Find where the given text appears and provide that cell's center as [x, y] coordinate. 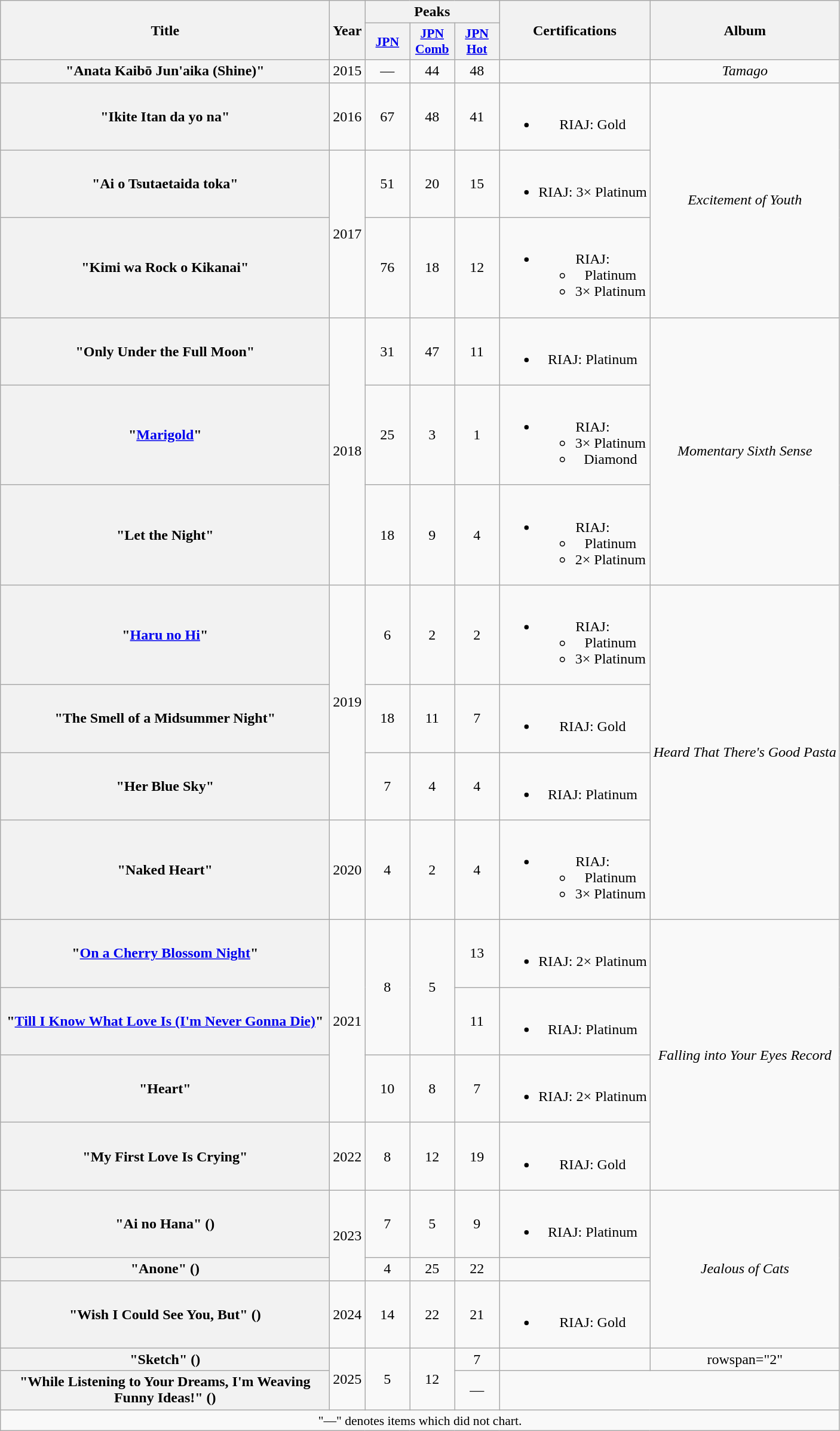
31 [387, 351]
2015 [348, 71]
47 [433, 351]
2016 [348, 116]
"Haru no Hi" [165, 635]
2017 [348, 234]
2021 [348, 1021]
2023 [348, 1235]
Peaks [433, 12]
"Ai no Hana" () [165, 1224]
RIAJ:3× Platinum Diamond [575, 435]
JPNComb [433, 42]
44 [433, 71]
"Wish I Could See You, But" () [165, 1314]
Jealous of Cats [744, 1269]
"Marigold" [165, 435]
2020 [348, 870]
"Only Under the Full Moon" [165, 351]
"Till I Know What Love Is (I'm Never Gonna Die)" [165, 1021]
"Anone" () [165, 1269]
RIAJ:Platinum 2× Platinum [575, 534]
Album [744, 30]
3 [433, 435]
14 [387, 1314]
15 [477, 184]
2024 [348, 1314]
21 [477, 1314]
Heard That There's Good Pasta [744, 752]
rowspan="2" [744, 1359]
"Naked Heart" [165, 870]
Falling into Your Eyes Record [744, 1055]
Year [348, 30]
67 [387, 116]
51 [387, 184]
JPN [387, 42]
Excitement of Youth [744, 200]
"On a Cherry Blossom Night" [165, 954]
2018 [348, 451]
19 [477, 1156]
"My First Love Is Crying" [165, 1156]
2022 [348, 1156]
Momentary Sixth Sense [744, 451]
10 [387, 1089]
Tamago [744, 71]
Title [165, 30]
2019 [348, 702]
"The Smell of a Midsummer Night" [165, 718]
20 [433, 184]
JPNHot [477, 42]
"Ikite Itan da yo na" [165, 116]
"Her Blue Sky" [165, 785]
1 [477, 435]
Certifications [575, 30]
"—" denotes items which did not chart. [421, 1420]
"Sketch" () [165, 1359]
"While Listening to Your Dreams, I'm Weaving Funny Ideas!" () [165, 1390]
"Heart" [165, 1089]
2025 [348, 1378]
"Anata Kaibō Jun'aika (Shine)" [165, 71]
"Kimi wa Rock o Kikanai" [165, 268]
"Let the Night" [165, 534]
13 [477, 954]
6 [387, 635]
RIAJ: 3× Platinum [575, 184]
41 [477, 116]
"Ai o Tsutaetaida toka" [165, 184]
76 [387, 268]
